Find where the given text appears and provide that cell's center as (X, Y) coordinate. 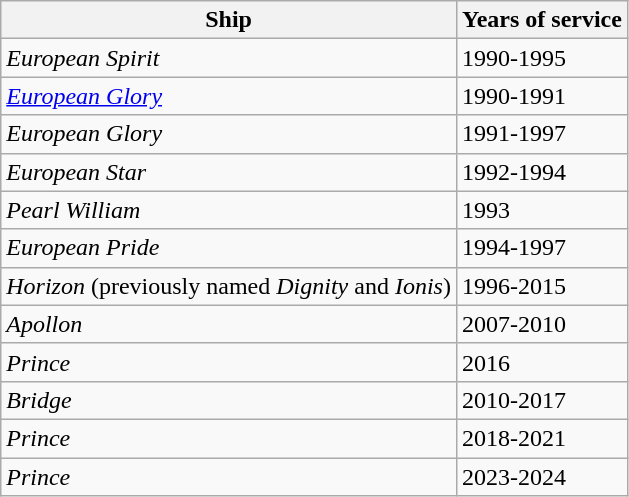
1996-2015 (542, 286)
2023-2024 (542, 477)
2016 (542, 362)
2007-2010 (542, 324)
1990-1991 (542, 96)
1991-1997 (542, 134)
Ship (229, 20)
1993 (542, 210)
European Pride (229, 248)
Bridge (229, 400)
1992-1994 (542, 172)
European Star (229, 172)
2018-2021 (542, 438)
1994-1997 (542, 248)
Horizon (previously named Dignity and Ionis) (229, 286)
Apollon (229, 324)
2010-2017 (542, 400)
European Spirit (229, 58)
Pearl William (229, 210)
1990-1995 (542, 58)
Years of service (542, 20)
